Find where the given text appears and provide that cell's center as (x, y) coordinate. 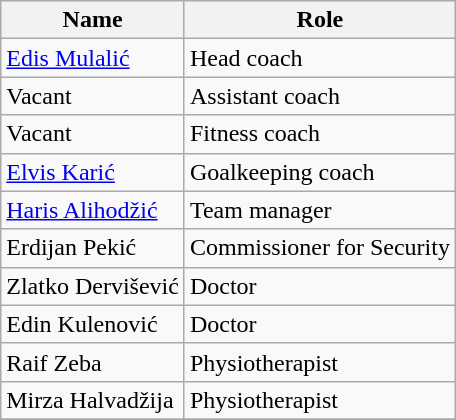
Head coach (320, 58)
Commissioner for Security (320, 248)
Assistant coach (320, 96)
Fitness coach (320, 134)
Name (93, 20)
Raif Zeba (93, 362)
Haris Alihodžić (93, 210)
Elvis Karić (93, 172)
Zlatko Dervišević (93, 286)
Edin Kulenović (93, 324)
Erdijan Pekić (93, 248)
Goalkeeping coach (320, 172)
Team manager (320, 210)
Edis Mulalić (93, 58)
Mirza Halvadžija (93, 400)
Role (320, 20)
